Capture the cell that displays the provided text and extract its [x, y] central coordinate. 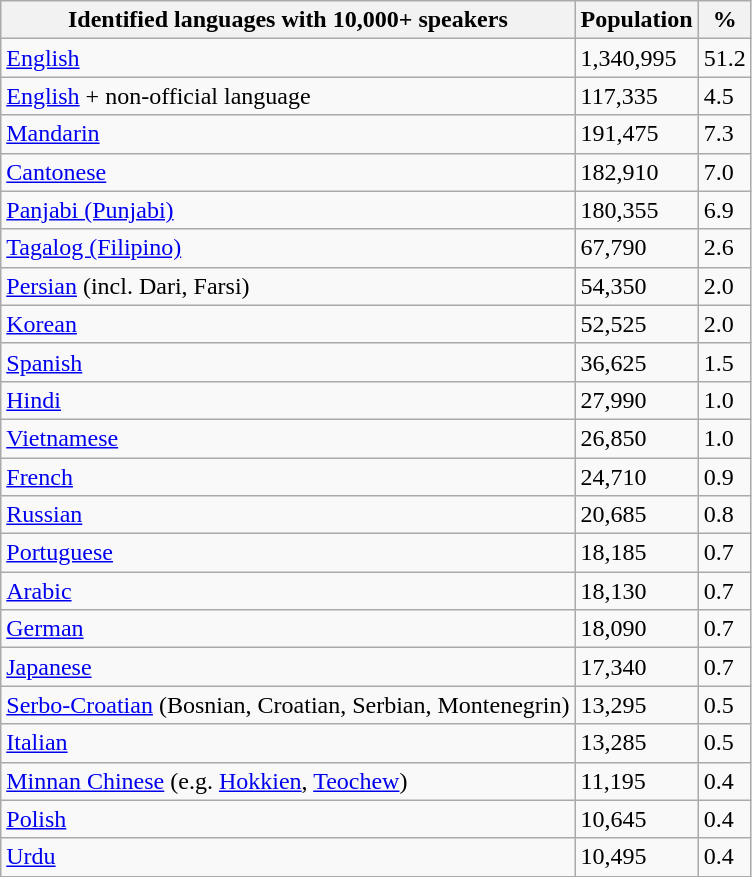
English + non-official language [288, 96]
English [288, 58]
1,340,995 [636, 58]
0.9 [724, 477]
% [724, 20]
Portuguese [288, 553]
Mandarin [288, 134]
17,340 [636, 667]
7.0 [724, 172]
Urdu [288, 857]
Italian [288, 743]
7.3 [724, 134]
4.5 [724, 96]
13,285 [636, 743]
Polish [288, 819]
Tagalog (Filipino) [288, 248]
51.2 [724, 58]
Population [636, 20]
10,495 [636, 857]
Identified languages with 10,000+ speakers [288, 20]
1.5 [724, 362]
18,185 [636, 553]
Spanish [288, 362]
182,910 [636, 172]
Arabic [288, 591]
French [288, 477]
Hindi [288, 400]
Panjabi (Punjabi) [288, 210]
Cantonese [288, 172]
German [288, 629]
20,685 [636, 515]
52,525 [636, 324]
Serbo-Croatian (Bosnian, Croatian, Serbian, Montenegrin) [288, 705]
0.8 [724, 515]
27,990 [636, 400]
Vietnamese [288, 438]
18,130 [636, 591]
Russian [288, 515]
117,335 [636, 96]
11,195 [636, 781]
Minnan Chinese (e.g. Hokkien, Teochew) [288, 781]
6.9 [724, 210]
Korean [288, 324]
10,645 [636, 819]
13,295 [636, 705]
180,355 [636, 210]
Japanese [288, 667]
54,350 [636, 286]
67,790 [636, 248]
2.6 [724, 248]
26,850 [636, 438]
191,475 [636, 134]
18,090 [636, 629]
24,710 [636, 477]
36,625 [636, 362]
Persian (incl. Dari, Farsi) [288, 286]
